Return the (X, Y) coordinate for the center point of the cell that contains the specified text.  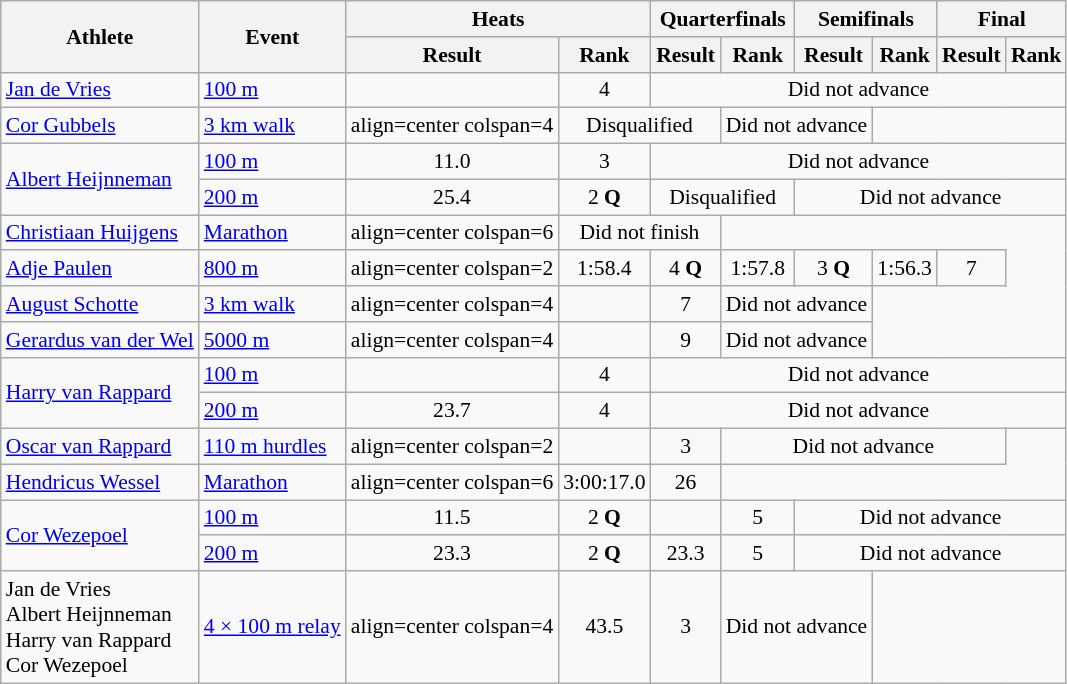
Jan de Vries (100, 90)
Christiaan Huijgens (100, 233)
11.5 (452, 518)
43.5 (604, 627)
Semifinals (866, 19)
4 × 100 m relay (272, 627)
Athlete (100, 36)
Event (272, 36)
Final (1002, 19)
3:00:17.0 (604, 482)
800 m (272, 269)
25.4 (452, 197)
Albert Heijnneman (100, 180)
Heats (498, 19)
1:58.4 (604, 269)
Cor Wezepoel (100, 536)
Gerardus van der Wel (100, 340)
5000 m (272, 340)
26 (686, 482)
1:56.3 (904, 269)
23.7 (452, 411)
1:57.8 (758, 269)
Hendricus Wessel (100, 482)
August Schotte (100, 304)
Jan de Vries Albert Heijnneman Harry van Rappard Cor Wezepoel (100, 627)
Oscar van Rappard (100, 447)
Cor Gubbels (100, 126)
Did not finish (639, 233)
Adje Paulen (100, 269)
11.0 (452, 162)
4 Q (686, 269)
Quarterfinals (723, 19)
Harry van Rappard (100, 392)
3 Q (834, 269)
9 (686, 340)
110 m hurdles (272, 447)
